From the cell containing the given text, extract its center point as (X, Y) coordinate. 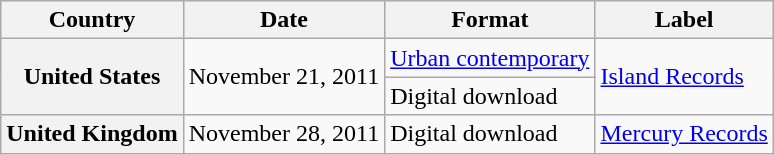
Urban contemporary (490, 58)
Island Records (684, 77)
United Kingdom (92, 134)
November 21, 2011 (284, 77)
United States (92, 77)
November 28, 2011 (284, 134)
Format (490, 20)
Date (284, 20)
Country (92, 20)
Mercury Records (684, 134)
Label (684, 20)
